Determine the [X, Y] coordinate at the center of the cell enclosing the given text.  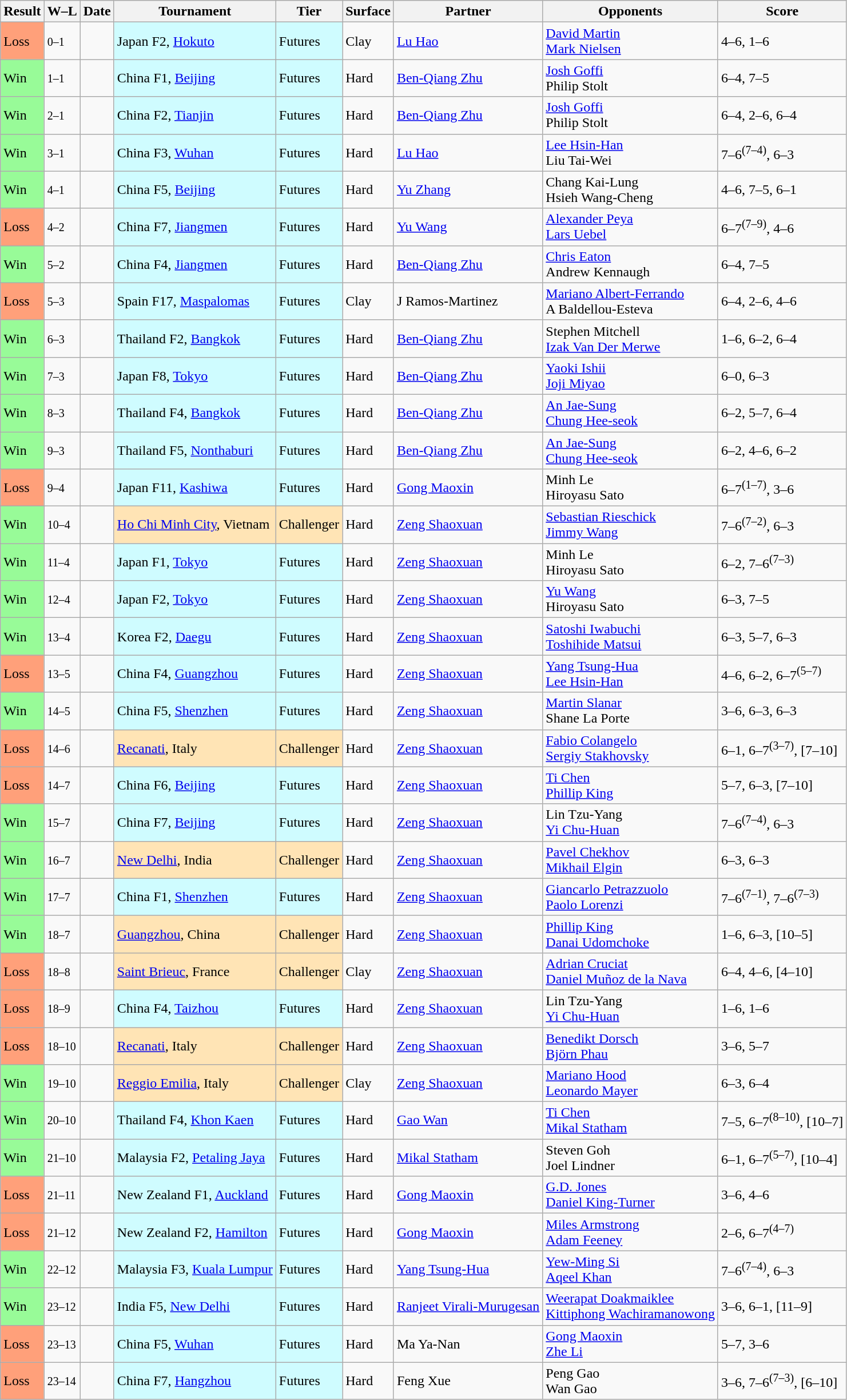
6–7(1–7), 3–6 [782, 487]
7–3 [62, 375]
6–7(7–9), 4–6 [782, 227]
1–6, 6–3, [10–5] [782, 934]
Gao Wan [468, 1120]
6–3 [62, 339]
2–6, 6–7(4–7) [782, 1232]
Reggio Emilia, Italy [194, 1084]
9–3 [62, 450]
3–1 [62, 152]
6–3, 6–3 [782, 859]
Satoshi Iwabuchi Toshihide Matsui [630, 636]
China F5, Wuhan [194, 1343]
5–3 [62, 301]
Spain F17, Maspalomas [194, 301]
Yang Tsung-Hua [468, 1269]
Score [782, 11]
Fabio Colangelo Sergiy Stakhovsky [630, 748]
Ho Chi Minh City, Vietnam [194, 525]
Yu Zhang [468, 190]
12–4 [62, 600]
3–6, 6–1, [11–9] [782, 1307]
4–2 [62, 227]
New Zealand F2, Hamilton [194, 1232]
6–1, 6–7(3–7), [7–10] [782, 748]
14–5 [62, 711]
6–2, 5–7, 6–4 [782, 413]
Japan F2, Hokuto [194, 41]
3–6, 5–7 [782, 1046]
Feng Xue [468, 1381]
Yaoki Ishii Joji Miyao [630, 375]
W–L [62, 11]
Japan F1, Tokyo [194, 562]
17–7 [62, 897]
G.D. Jones Daniel King-Turner [630, 1195]
Stephen Mitchell Izak Van Der Merwe [630, 339]
Korea F2, Daegu [194, 636]
India F5, New Delhi [194, 1307]
16–7 [62, 859]
Malaysia F3, Kuala Lumpur [194, 1269]
China F2, Tianjin [194, 116]
18–9 [62, 1008]
7–5, 6–7(8–10), [10–7] [782, 1120]
15–7 [62, 823]
Steven Goh Joel Lindner [630, 1158]
21–10 [62, 1158]
Adrian Cruciat Daniel Muñoz de la Nava [630, 971]
Giancarlo Petrazzuolo Paolo Lorenzi [630, 897]
Malaysia F2, Petaling Jaya [194, 1158]
Pavel Chekhov Mikhail Elgin [630, 859]
6–1, 6–7(5–7), [10–4] [782, 1158]
Ti Chen Phillip King [630, 785]
Benedikt Dorsch Björn Phau [630, 1046]
4–6, 1–6 [782, 41]
Martin Slanar Shane La Porte [630, 711]
23–12 [62, 1307]
Mariano Albert-Ferrando A Baldellou-Esteva [630, 301]
Mariano Hood Leonardo Mayer [630, 1084]
14–7 [62, 785]
Sebastian Rieschick Jimmy Wang [630, 525]
Yew-Ming Si Aqeel Khan [630, 1269]
Ranjeet Virali-Murugesan [468, 1307]
18–10 [62, 1046]
Surface [368, 11]
Miles Armstrong Adam Feeney [630, 1232]
6–4, 2–6, 4–6 [782, 301]
Thailand F4, Khon Kaen [194, 1120]
18–8 [62, 971]
Thailand F5, Nonthaburi [194, 450]
China F3, Wuhan [194, 152]
China F5, Beijing [194, 190]
Mikal Statham [468, 1158]
13–5 [62, 674]
China F4, Jiangmen [194, 264]
Gong Maoxin Zhe Li [630, 1343]
23–13 [62, 1343]
Guangzhou, China [194, 934]
6–4, 4–6, [4–10] [782, 971]
Yu Wang [468, 227]
7–6(7–2), 6–3 [782, 525]
Thailand F2, Bangkok [194, 339]
21–11 [62, 1195]
11–4 [62, 562]
23–14 [62, 1381]
Alexander Peya Lars Uebel [630, 227]
Japan F8, Tokyo [194, 375]
6–2, 7–6(7–3) [782, 562]
1–6, 6–2, 6–4 [782, 339]
14–6 [62, 748]
J Ramos-Martinez [468, 301]
6–2, 4–6, 6–2 [782, 450]
China F6, Beijing [194, 785]
4–6, 7–5, 6–1 [782, 190]
5–7, 3–6 [782, 1343]
China F7, Beijing [194, 823]
China F1, Beijing [194, 78]
7–6(7–1), 7–6(7–3) [782, 897]
1–6, 1–6 [782, 1008]
10–4 [62, 525]
New Delhi, India [194, 859]
3–6, 4–6 [782, 1195]
Opponents [630, 11]
20–10 [62, 1120]
Date [97, 11]
5–7, 6–3, [7–10] [782, 785]
4–6, 6–2, 6–7(5–7) [782, 674]
6–0, 6–3 [782, 375]
18–7 [62, 934]
6–3, 7–5 [782, 600]
Tier [309, 11]
21–12 [62, 1232]
China F7, Jiangmen [194, 227]
Ti Chen Mikal Statham [630, 1120]
3–6, 7–6(7–3), [6–10] [782, 1381]
Japan F11, Kashiwa [194, 487]
6–3, 6–4 [782, 1084]
Thailand F4, Bangkok [194, 413]
8–3 [62, 413]
Result [22, 11]
China F4, Taizhou [194, 1008]
5–2 [62, 264]
Japan F2, Tokyo [194, 600]
China F4, Guangzhou [194, 674]
Yu Wang Hiroyasu Sato [630, 600]
0–1 [62, 41]
Weerapat Doakmaiklee Kittiphong Wachiramanowong [630, 1307]
6–4, 2–6, 6–4 [782, 116]
6–3, 5–7, 6–3 [782, 636]
Partner [468, 11]
1–1 [62, 78]
David Martin Mark Nielsen [630, 41]
Peng Gao Wan Gao [630, 1381]
4–1 [62, 190]
19–10 [62, 1084]
Yang Tsung-Hua Lee Hsin-Han [630, 674]
Chang Kai-Lung Hsieh Wang-Cheng [630, 190]
9–4 [62, 487]
Tournament [194, 11]
Phillip King Danai Udomchoke [630, 934]
Ma Ya-Nan [468, 1343]
China F1, Shenzhen [194, 897]
China F7, Hangzhou [194, 1381]
3–6, 6–3, 6–3 [782, 711]
Lee Hsin-Han Liu Tai-Wei [630, 152]
2–1 [62, 116]
Saint Brieuc, France [194, 971]
China F5, Shenzhen [194, 711]
Chris Eaton Andrew Kennaugh [630, 264]
13–4 [62, 636]
New Zealand F1, Auckland [194, 1195]
22–12 [62, 1269]
